Pinpoint the cell where the given text exists, returning its (X, Y) midpoint coordinate. 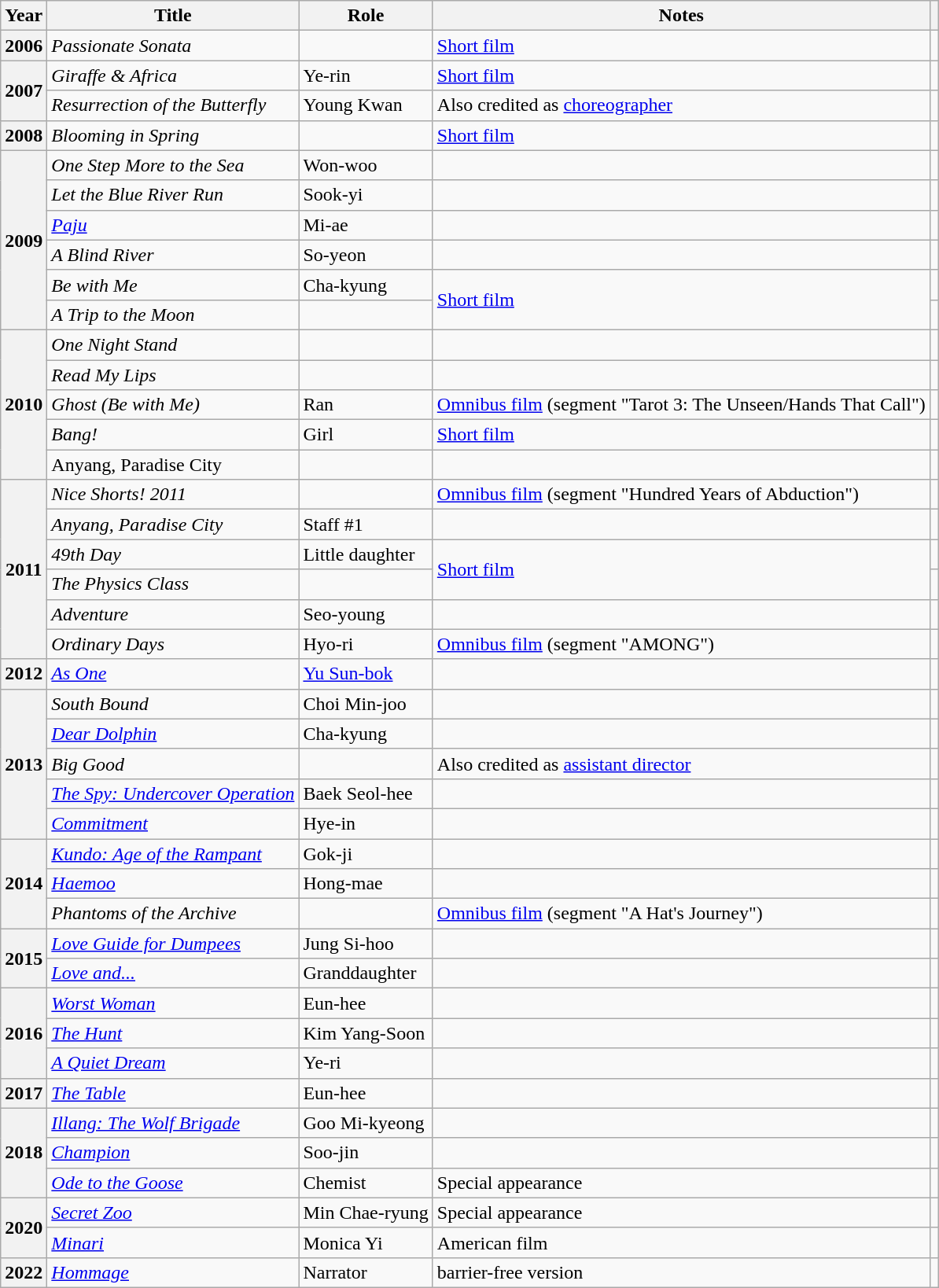
Worst Woman (173, 1003)
Paju (173, 225)
2015 (24, 959)
Choi Min-joo (366, 704)
Passionate Sonata (173, 46)
Baek Seol-hee (366, 793)
Seo-young (366, 614)
Hyo-ri (366, 644)
As One (173, 674)
Gok-ji (366, 853)
2017 (24, 1093)
Title (173, 16)
Giraffe & Africa (173, 75)
Read My Lips (173, 375)
Resurrection of the Butterfly (173, 105)
Champion (173, 1153)
barrier-free version (681, 1272)
The Table (173, 1093)
Ye-ri (366, 1063)
Love and... (173, 973)
2010 (24, 404)
Also credited as choreographer (681, 105)
Omnibus film (segment "AMONG") (681, 644)
Jung Si-hoo (366, 944)
Notes (681, 16)
49th Day (173, 554)
Blooming in Spring (173, 135)
Little daughter (366, 554)
A Quiet Dream (173, 1063)
The Spy: Undercover Operation (173, 793)
The Physics Class (173, 584)
Let the Blue River Run (173, 195)
So-yeon (366, 255)
Narrator (366, 1272)
Chemist (366, 1183)
One Night Stand (173, 344)
Staff #1 (366, 524)
Omnibus film (segment "Tarot 3: The Unseen/Hands That Call") (681, 405)
Young Kwan (366, 105)
Ran (366, 405)
Nice Shorts! 2011 (173, 495)
Mi-ae (366, 225)
Girl (366, 435)
South Bound (173, 704)
Commitment (173, 823)
2022 (24, 1272)
Hommage (173, 1272)
One Step More to the Sea (173, 165)
Hye-in (366, 823)
2014 (24, 883)
Omnibus film (segment "Hundred Years of Abduction") (681, 495)
Haemoo (173, 884)
Secret Zoo (173, 1213)
Adventure (173, 614)
Ye-rin (366, 75)
American film (681, 1242)
2007 (24, 90)
Year (24, 16)
A Trip to the Moon (173, 315)
Also credited as assistant director (681, 764)
Role (366, 16)
2012 (24, 674)
Omnibus film (segment "A Hat's Journey") (681, 914)
2006 (24, 46)
2020 (24, 1227)
Love Guide for Dumpees (173, 944)
Be with Me (173, 285)
Ode to the Goose (173, 1183)
Ghost (Be with Me) (173, 405)
Yu Sun-bok (366, 674)
Big Good (173, 764)
2018 (24, 1153)
2016 (24, 1033)
Dear Dolphin (173, 734)
Granddaughter (366, 973)
Kundo: Age of the Rampant (173, 853)
2008 (24, 135)
A Blind River (173, 255)
2009 (24, 240)
Monica Yi (366, 1242)
Phantoms of the Archive (173, 914)
Sook-yi (366, 195)
Bang! (173, 435)
Goo Mi-kyeong (366, 1123)
Soo-jin (366, 1153)
Illang: The Wolf Brigade (173, 1123)
Kim Yang-Soon (366, 1033)
Minari (173, 1242)
2011 (24, 569)
Won-woo (366, 165)
2013 (24, 764)
Min Chae-ryung (366, 1213)
Hong-mae (366, 884)
The Hunt (173, 1033)
Ordinary Days (173, 644)
